Find where the given text appears and provide that cell's center as [X, Y] coordinate. 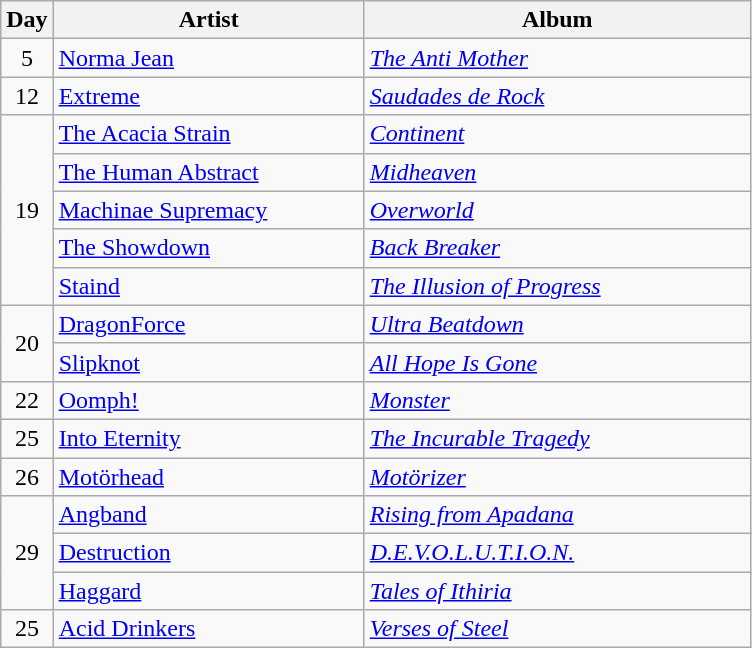
The Illusion of Progress [557, 286]
Destruction [208, 553]
Motörhead [208, 477]
Day [27, 20]
Norma Jean [208, 58]
Slipknot [208, 362]
Tales of Ithiria [557, 591]
The Incurable Tragedy [557, 438]
Motörizer [557, 477]
The Acacia Strain [208, 134]
26 [27, 477]
The Anti Mother [557, 58]
Back Breaker [557, 248]
Ultra Beatdown [557, 324]
Into Eternity [208, 438]
DragonForce [208, 324]
Album [557, 20]
Saudades de Rock [557, 96]
5 [27, 58]
29 [27, 553]
Rising from Apadana [557, 515]
The Showdown [208, 248]
Artist [208, 20]
Haggard [208, 591]
D.E.V.O.L.U.T.I.O.N. [557, 553]
Verses of Steel [557, 629]
20 [27, 343]
The Human Abstract [208, 172]
19 [27, 210]
All Hope Is Gone [557, 362]
Extreme [208, 96]
22 [27, 400]
Overworld [557, 210]
Angband [208, 515]
Staind [208, 286]
12 [27, 96]
Oomph! [208, 400]
Continent [557, 134]
Machinae Supremacy [208, 210]
Acid Drinkers [208, 629]
Monster [557, 400]
Midheaven [557, 172]
